Find where the given text appears and provide that cell's center as (X, Y) coordinate. 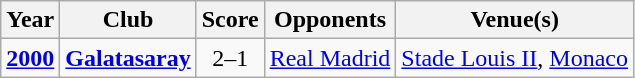
Real Madrid (330, 58)
Opponents (330, 20)
Score (230, 20)
Galatasaray (128, 58)
2–1 (230, 58)
Year (30, 20)
Venue(s) (515, 20)
2000 (30, 58)
Club (128, 20)
Stade Louis II, Monaco (515, 58)
